Search for the cell housing the specified text and yield its [X, Y] center coordinate. 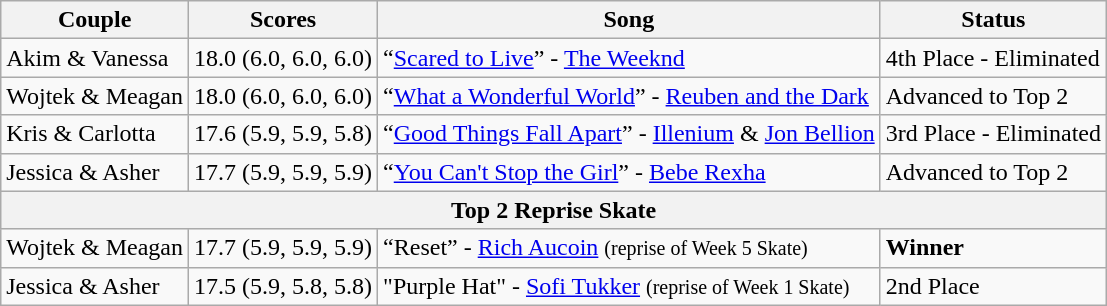
Akim & Vanessa [95, 58]
3rd Place - Eliminated [993, 134]
17.6 (5.9, 5.9, 5.8) [284, 134]
Kris & Carlotta [95, 134]
"Purple Hat" - Sofi Tukker (reprise of Week 1 Skate) [630, 286]
4th Place - Eliminated [993, 58]
“You Can't Stop the Girl” - Bebe Rexha [630, 172]
Song [630, 20]
2nd Place [993, 286]
“Reset” - Rich Aucoin (reprise of Week 5 Skate) [630, 248]
Top 2 Reprise Skate [554, 210]
“What a Wonderful World” - Reuben and the Dark [630, 96]
“Good Things Fall Apart” - Illenium & Jon Bellion [630, 134]
“Scared to Live” - The Weeknd [630, 58]
Scores [284, 20]
Winner [993, 248]
Couple [95, 20]
17.5 (5.9, 5.8, 5.8) [284, 286]
Status [993, 20]
